Search for the cell housing the specified text and yield its [X, Y] center coordinate. 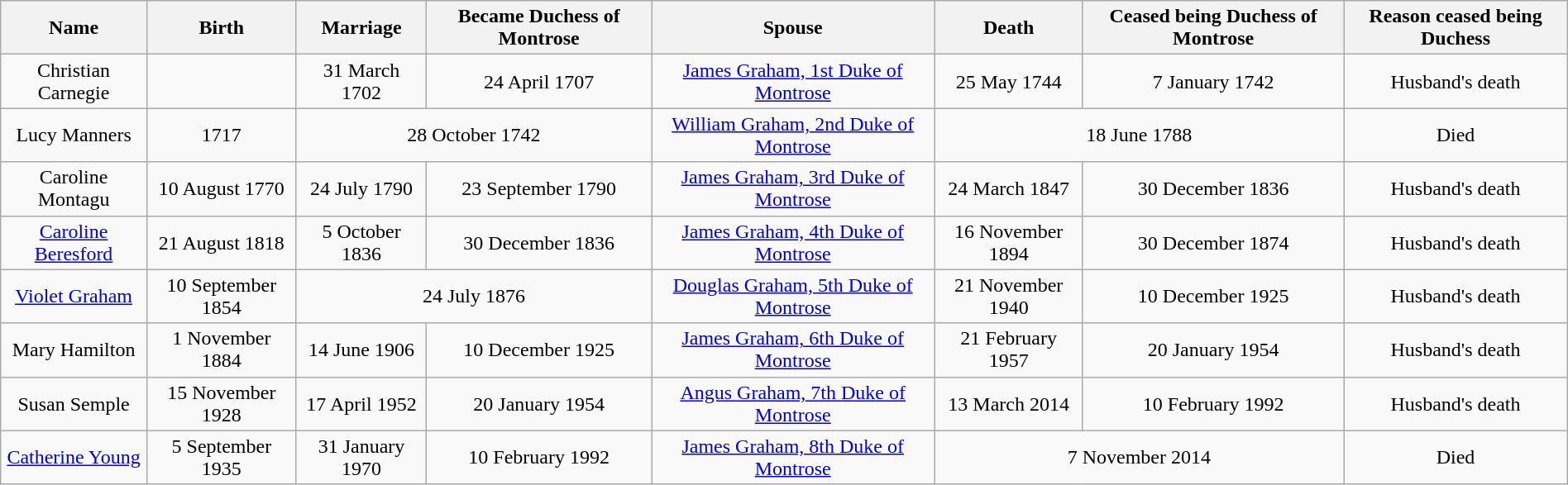
Ceased being Duchess of Montrose [1212, 28]
Christian Carnegie [74, 81]
Birth [222, 28]
Susan Semple [74, 403]
24 July 1876 [473, 296]
14 June 1906 [361, 350]
31 March 1702 [361, 81]
Violet Graham [74, 296]
28 October 1742 [473, 136]
24 March 1847 [1009, 188]
30 December 1874 [1212, 243]
5 October 1836 [361, 243]
7 January 1742 [1212, 81]
Caroline Montagu [74, 188]
James Graham, 6th Duke of Montrose [793, 350]
16 November 1894 [1009, 243]
13 March 2014 [1009, 403]
Angus Graham, 7th Duke of Montrose [793, 403]
James Graham, 8th Duke of Montrose [793, 458]
Mary Hamilton [74, 350]
James Graham, 3rd Duke of Montrose [793, 188]
24 July 1790 [361, 188]
Became Duchess of Montrose [539, 28]
31 January 1970 [361, 458]
21 November 1940 [1009, 296]
7 November 2014 [1140, 458]
1 November 1884 [222, 350]
24 April 1707 [539, 81]
Marriage [361, 28]
25 May 1744 [1009, 81]
5 September 1935 [222, 458]
1717 [222, 136]
Reason ceased being Duchess [1456, 28]
Douglas Graham, 5th Duke of Montrose [793, 296]
15 November 1928 [222, 403]
James Graham, 4th Duke of Montrose [793, 243]
Caroline Beresford [74, 243]
Spouse [793, 28]
Name [74, 28]
17 April 1952 [361, 403]
23 September 1790 [539, 188]
21 February 1957 [1009, 350]
Lucy Manners [74, 136]
18 June 1788 [1140, 136]
10 August 1770 [222, 188]
James Graham, 1st Duke of Montrose [793, 81]
Death [1009, 28]
21 August 1818 [222, 243]
William Graham, 2nd Duke of Montrose [793, 136]
10 September 1854 [222, 296]
Catherine Young [74, 458]
